Pinpoint the cell where the given text exists, returning its (X, Y) midpoint coordinate. 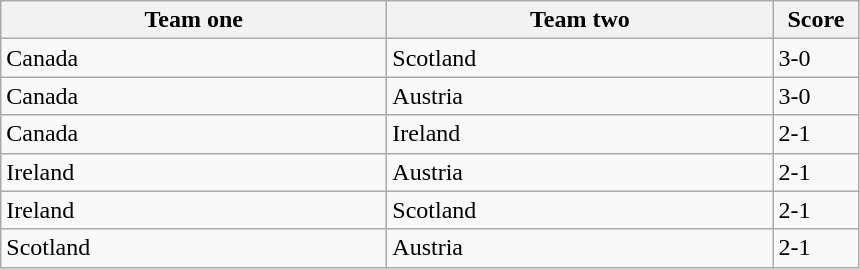
Team two (580, 20)
Score (816, 20)
Team one (194, 20)
